Pinpoint the cell where the given text exists, returning its [x, y] midpoint coordinate. 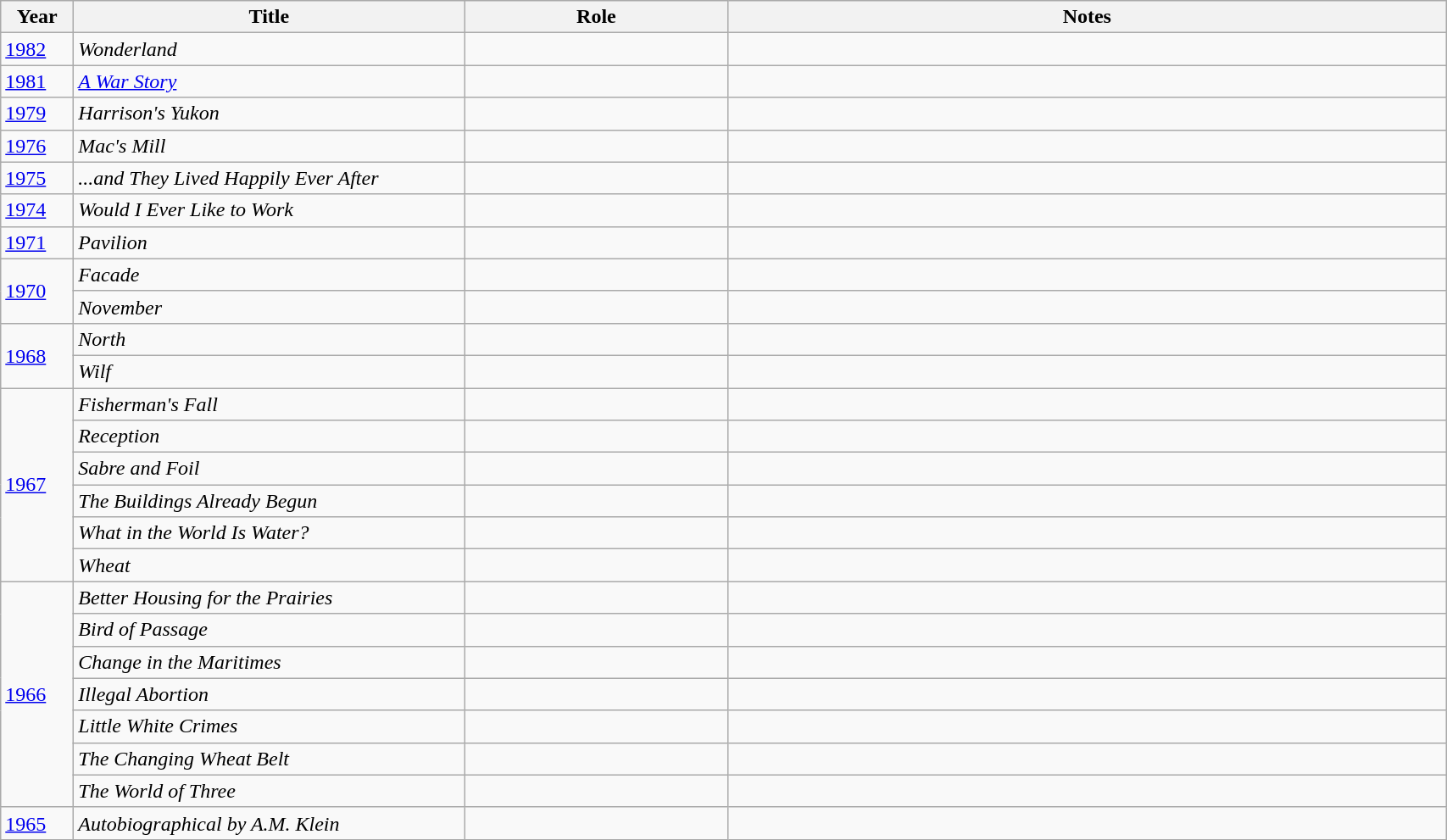
Title [270, 17]
Wonderland [270, 49]
1979 [37, 114]
Year [37, 17]
Pavilion [270, 242]
November [270, 307]
1982 [37, 49]
1968 [37, 355]
1971 [37, 242]
The Buildings Already Begun [270, 501]
Little White Crimes [270, 726]
The World of Three [270, 791]
Bird of Passage [270, 630]
Facade [270, 275]
1974 [37, 210]
Role [597, 17]
Change in the Maritimes [270, 662]
Wheat [270, 565]
1975 [37, 178]
1970 [37, 291]
A War Story [270, 81]
Sabre and Foil [270, 469]
1966 [37, 694]
1976 [37, 146]
Would I Ever Like to Work [270, 210]
Illegal Abortion [270, 694]
Notes [1087, 17]
Harrison's Yukon [270, 114]
What in the World Is Water? [270, 533]
1967 [37, 485]
Mac's Mill [270, 146]
Autobiographical by A.M. Klein [270, 823]
Better Housing for the Prairies [270, 598]
Fisherman's Fall [270, 404]
North [270, 339]
...and They Lived Happily Ever After [270, 178]
Reception [270, 437]
1965 [37, 823]
The Changing Wheat Belt [270, 759]
Wilf [270, 371]
1981 [37, 81]
